Extract the (X, Y) coordinate from the center of the cell holding the provided text.  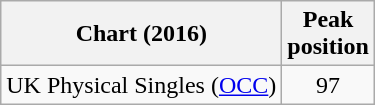
Chart (2016) (142, 34)
Peakposition (328, 34)
UK Physical Singles (OCC) (142, 85)
97 (328, 85)
